Find where the given text appears and provide that cell's center as (X, Y) coordinate. 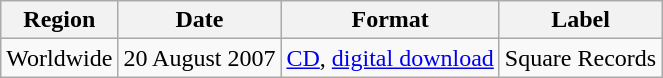
Worldwide (60, 58)
CD, digital download (390, 58)
Label (580, 20)
20 August 2007 (200, 58)
Format (390, 20)
Region (60, 20)
Square Records (580, 58)
Date (200, 20)
